Scan for the cell matching the given text and deliver its (x, y) coordinate at center. 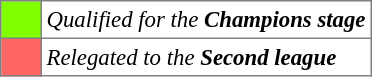
Qualified for the Champions stage (206, 20)
Relegated to the Second league (206, 57)
